Search for the cell housing the specified text and yield its [x, y] center coordinate. 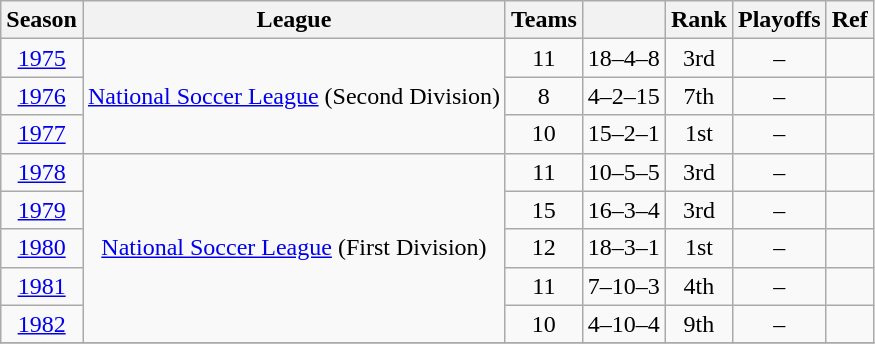
18–4–8 [624, 58]
League [294, 20]
Teams [544, 20]
1979 [42, 210]
1975 [42, 58]
15 [544, 210]
1982 [42, 324]
1977 [42, 134]
Ref [850, 20]
4th [698, 286]
National Soccer League (Second Division) [294, 96]
7–10–3 [624, 286]
National Soccer League (First Division) [294, 248]
12 [544, 248]
8 [544, 96]
Season [42, 20]
9th [698, 324]
4–10–4 [624, 324]
15–2–1 [624, 134]
1976 [42, 96]
10–5–5 [624, 172]
18–3–1 [624, 248]
16–3–4 [624, 210]
7th [698, 96]
Playoffs [779, 20]
4–2–15 [624, 96]
1978 [42, 172]
Rank [698, 20]
1980 [42, 248]
1981 [42, 286]
